Determine the (x, y) coordinate at the center of the cell enclosing the given text.  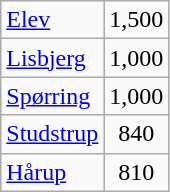
1,500 (136, 20)
810 (136, 172)
Spørring (52, 96)
Studstrup (52, 134)
Lisbjerg (52, 58)
Hårup (52, 172)
840 (136, 134)
Elev (52, 20)
